Extract the [x, y] coordinate from the center of the cell holding the provided text.  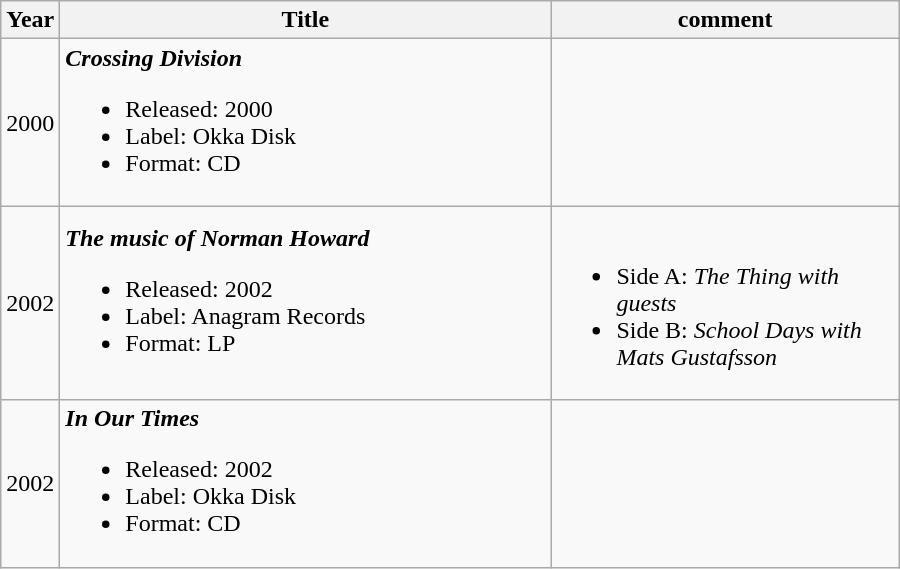
Crossing DivisionReleased: 2000Label: Okka Disk Format: CD [306, 122]
Title [306, 20]
Year [30, 20]
In Our TimesReleased: 2002Label: Okka Disk Format: CD [306, 484]
The music of Norman HowardReleased: 2002Label: Anagram Records Format: LP [306, 303]
Side A: The Thing with guestsSide B: School Days with Mats Gustafsson [726, 303]
2000 [30, 122]
comment [726, 20]
